Detect which cell encompasses the target text, then output its [X, Y] center coordinate. 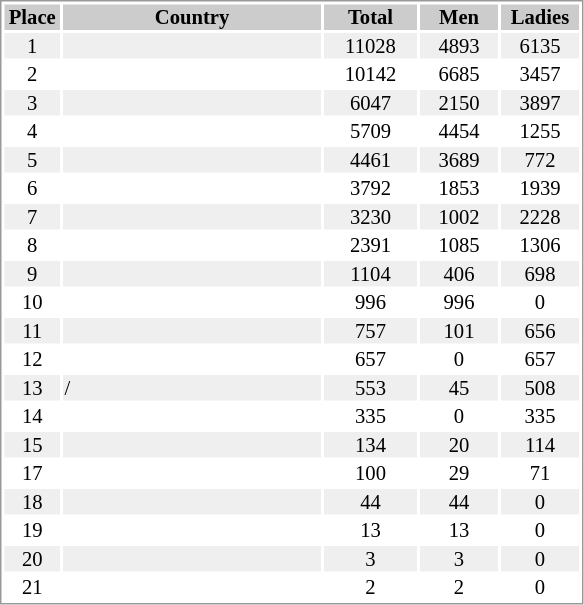
7 [32, 217]
1939 [540, 189]
19 [32, 531]
3689 [459, 160]
9 [32, 274]
45 [459, 388]
11 [32, 331]
Ladies [540, 17]
6 [32, 189]
2150 [459, 103]
772 [540, 160]
100 [370, 473]
1104 [370, 274]
17 [32, 473]
Place [32, 17]
134 [370, 445]
4454 [459, 131]
Men [459, 17]
114 [540, 445]
29 [459, 473]
/ [192, 388]
6135 [540, 46]
1255 [540, 131]
21 [32, 587]
12 [32, 359]
8 [32, 245]
71 [540, 473]
757 [370, 331]
Country [192, 17]
553 [370, 388]
508 [540, 388]
1 [32, 46]
4 [32, 131]
3230 [370, 217]
3897 [540, 103]
5709 [370, 131]
18 [32, 502]
656 [540, 331]
5 [32, 160]
4461 [370, 160]
2391 [370, 245]
6047 [370, 103]
6685 [459, 75]
11028 [370, 46]
2228 [540, 217]
1002 [459, 217]
15 [32, 445]
1085 [459, 245]
4893 [459, 46]
10142 [370, 75]
406 [459, 274]
3457 [540, 75]
698 [540, 274]
1853 [459, 189]
1306 [540, 245]
Total [370, 17]
3792 [370, 189]
101 [459, 331]
10 [32, 303]
14 [32, 417]
